For the text-containing cell, return its midpoint in (X, Y) coordinate format. 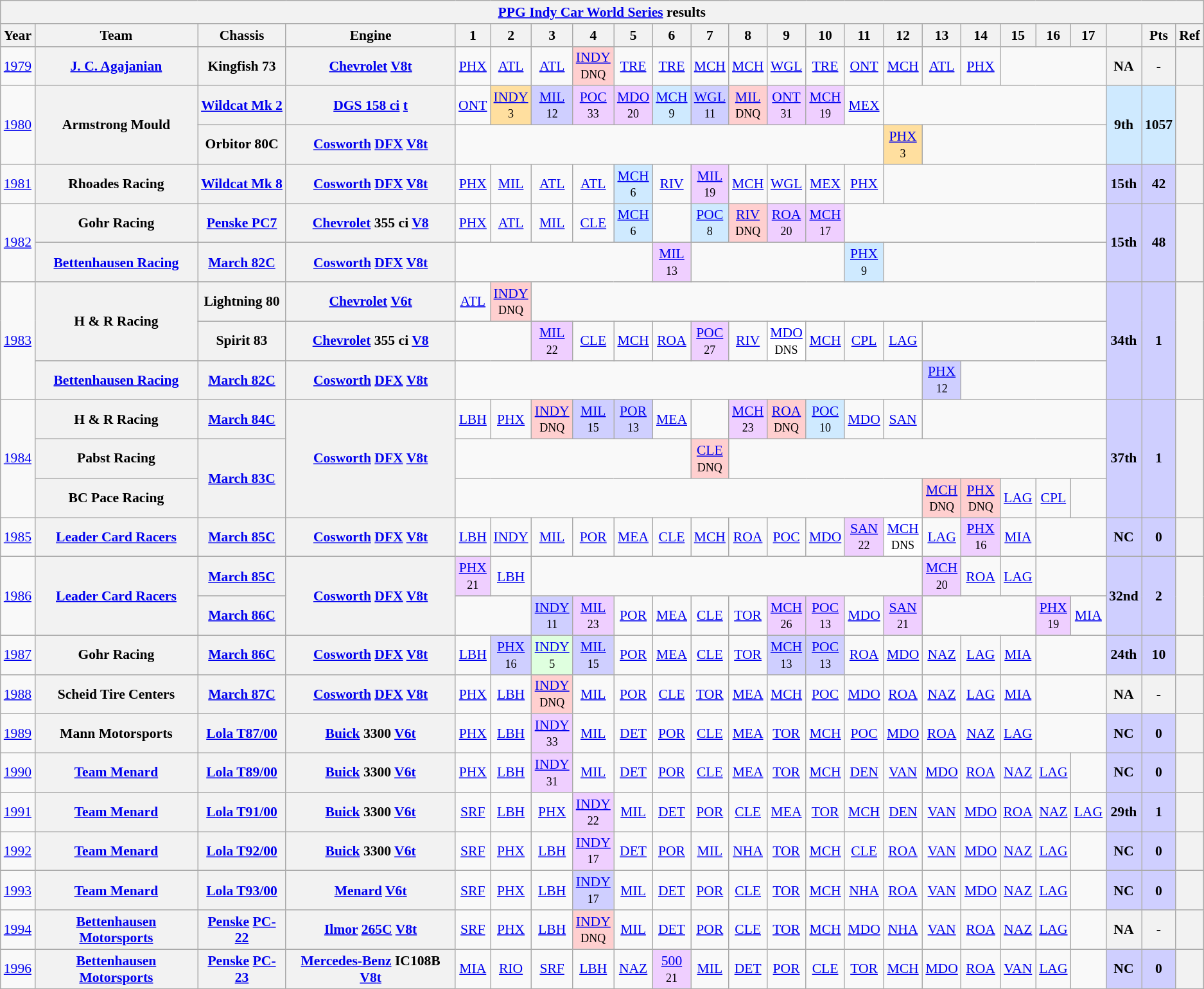
1980 (18, 125)
INDY31 (552, 773)
POC27 (710, 340)
SAN21 (903, 615)
MCH13 (786, 655)
1993 (18, 890)
29th (1124, 812)
MIL22 (552, 340)
PHX21 (473, 577)
INDY11 (552, 615)
MCH19 (826, 105)
J. C. Agajanian (116, 66)
48 (1158, 243)
Lola T91/00 (241, 812)
6 (672, 35)
1987 (18, 655)
9th (1124, 125)
3 (552, 35)
32nd (1124, 596)
7 (710, 35)
MIL23 (593, 615)
1992 (18, 852)
ONT31 (786, 105)
Chassis (241, 35)
8 (747, 35)
POC8 (710, 223)
1988 (18, 694)
16 (1053, 35)
SAN22 (864, 537)
1982 (18, 243)
INDY33 (552, 733)
Spirit 83 (241, 340)
MIL13 (672, 262)
24th (1124, 655)
37th (1124, 459)
Lola T87/00 (241, 733)
PHXDNQ (981, 498)
34th (1124, 340)
Chevrolet V6t (371, 302)
1986 (18, 596)
INDY (511, 537)
MCH9 (672, 105)
POR13 (633, 420)
WGL11 (710, 105)
12 (903, 35)
Year (18, 35)
DGS 158 ci t (371, 105)
Lightning 80 (241, 302)
Ref (1189, 35)
5 (633, 35)
Lola T93/00 (241, 890)
BC Pace Racing (116, 498)
1985 (18, 537)
11 (864, 35)
PHX12 (941, 380)
SAN (903, 420)
9 (786, 35)
Lola T89/00 (241, 773)
POC33 (593, 105)
Mann Motorsports (116, 733)
Wildcat Mk 2 (241, 105)
14 (981, 35)
MIL12 (552, 105)
Team (116, 35)
ROA20 (786, 223)
MCH20 (941, 577)
1994 (18, 930)
RIVDNQ (747, 223)
Pts (1158, 35)
MCHDNQ (941, 498)
Pabst Racing (116, 459)
MILDNQ (747, 105)
INDY5 (552, 655)
Penske PC7 (241, 223)
PHX19 (1053, 615)
Penske PC-22 (241, 930)
Wildcat Mk 8 (241, 184)
1989 (18, 733)
1991 (18, 812)
1990 (18, 773)
17 (1088, 35)
Kingfish 73 (241, 66)
MDODNS (786, 340)
15 (1018, 35)
1057 (1158, 125)
PPG Indy Car World Series results (602, 12)
MDO20 (633, 105)
1983 (18, 340)
ROADNQ (786, 420)
March 84C (241, 420)
Ilmor 265C V8t (371, 930)
Rhoades Racing (116, 184)
Lola T92/00 (241, 852)
POC10 (826, 420)
Orbitor 80C (241, 145)
MIL19 (710, 184)
4 (593, 35)
42 (1158, 184)
MCH23 (747, 420)
March 87C (241, 694)
13 (941, 35)
1984 (18, 459)
1979 (18, 66)
Menard V6t (371, 890)
MCHDNS (903, 537)
Scheid Tire Centers (116, 694)
INDY3 (511, 105)
CLEDNQ (710, 459)
50021 (672, 968)
INDY22 (593, 812)
Chevrolet V8t (371, 66)
MCH26 (786, 615)
Penske PC-23 (241, 968)
PHX9 (864, 262)
1981 (18, 184)
Engine (371, 35)
March 83C (241, 478)
PHX3 (903, 145)
Mercedes-Benz IC108B V8t (371, 968)
Armstrong Mould (116, 125)
RIO (511, 968)
1996 (18, 968)
MCH17 (826, 223)
